Extract the (X, Y) coordinate from the center of the cell holding the provided text.  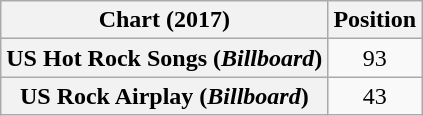
US Rock Airplay (Billboard) (164, 96)
43 (375, 96)
93 (375, 58)
Position (375, 20)
Chart (2017) (164, 20)
US Hot Rock Songs (Billboard) (164, 58)
